Locate the cell with the specified text and output its [X, Y] center coordinate. 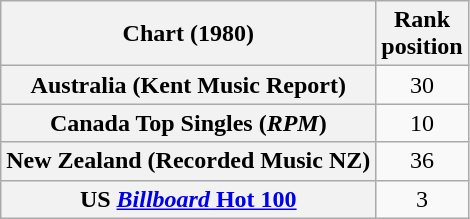
Canada Top Singles (RPM) [188, 123]
3 [422, 199]
Rankposition [422, 34]
New Zealand (Recorded Music NZ) [188, 161]
30 [422, 85]
10 [422, 123]
US Billboard Hot 100 [188, 199]
36 [422, 161]
Chart (1980) [188, 34]
Australia (Kent Music Report) [188, 85]
